Pinpoint the cell where the given text exists, returning its (X, Y) midpoint coordinate. 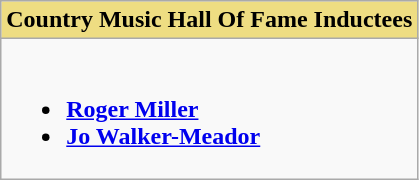
Roger MillerJo Walker-Meador (210, 109)
Country Music Hall Of Fame Inductees (210, 20)
